Pinpoint the cell where the given text exists, returning its (X, Y) midpoint coordinate. 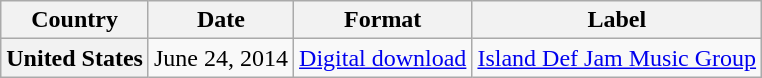
Format (383, 20)
Island Def Jam Music Group (617, 58)
June 24, 2014 (220, 58)
United States (75, 58)
Country (75, 20)
Label (617, 20)
Date (220, 20)
Digital download (383, 58)
